Pinpoint the cell where the given text exists, returning its (x, y) midpoint coordinate. 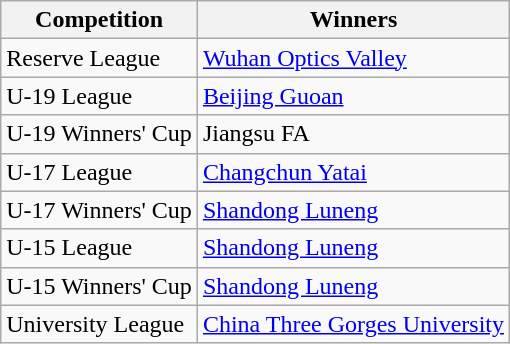
Beijing Guoan (353, 96)
U-19 Winners' Cup (100, 134)
Jiangsu FA (353, 134)
Competition (100, 20)
Changchun Yatai (353, 172)
U-15 Winners' Cup (100, 286)
Winners (353, 20)
U-17 League (100, 172)
U-19 League (100, 96)
U-15 League (100, 248)
U-17 Winners' Cup (100, 210)
University League (100, 324)
Reserve League (100, 58)
Wuhan Optics Valley (353, 58)
China Three Gorges University (353, 324)
